Detect which cell encompasses the target text, then output its [x, y] center coordinate. 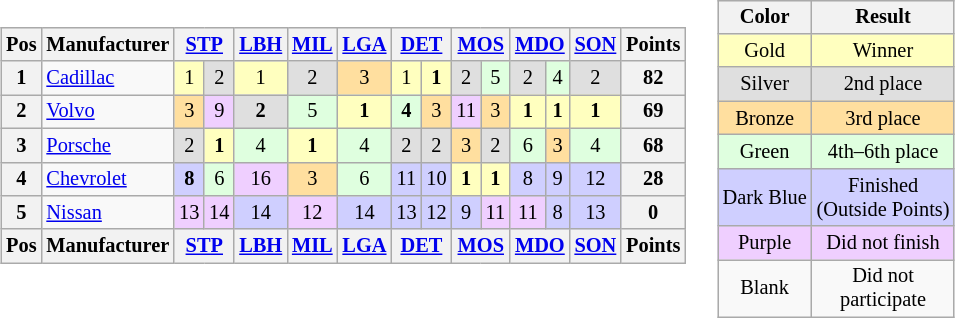
68 [653, 145]
Result [884, 17]
3rd place [884, 118]
Silver [765, 84]
0 [653, 213]
Did notparticipate [884, 289]
Bronze [765, 118]
Blank [765, 289]
28 [653, 179]
Purple [765, 243]
Green [765, 152]
Winner [884, 51]
10 [436, 179]
Porsche [108, 145]
Color [765, 17]
Dark Blue [765, 197]
82 [653, 78]
Chevrolet [108, 179]
69 [653, 112]
4th–6th place [884, 152]
Cadillac [108, 78]
Nissan [108, 213]
Volvo [108, 112]
Gold [765, 51]
Did not finish [884, 243]
Finished(Outside Points) [884, 197]
2nd place [884, 84]
16 [260, 179]
